From the cell containing the given text, extract its center point as (X, Y) coordinate. 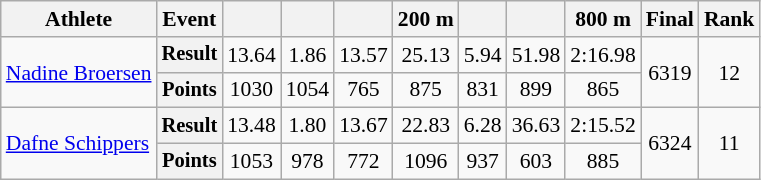
831 (483, 90)
6.28 (483, 126)
1.80 (308, 126)
Nadine Broersen (79, 72)
13.64 (252, 55)
937 (483, 162)
Athlete (79, 19)
200 m (426, 19)
11 (730, 144)
875 (426, 90)
6324 (670, 144)
13.67 (364, 126)
603 (536, 162)
Event (190, 19)
772 (364, 162)
800 m (602, 19)
978 (308, 162)
6319 (670, 72)
5.94 (483, 55)
12 (730, 72)
885 (602, 162)
36.63 (536, 126)
13.57 (364, 55)
1.86 (308, 55)
Rank (730, 19)
765 (364, 90)
2:16.98 (602, 55)
51.98 (536, 55)
1054 (308, 90)
25.13 (426, 55)
1030 (252, 90)
1053 (252, 162)
2:15.52 (602, 126)
22.83 (426, 126)
899 (536, 90)
13.48 (252, 126)
Dafne Schippers (79, 144)
Final (670, 19)
865 (602, 90)
1096 (426, 162)
